Capture the cell that displays the provided text and extract its [X, Y] central coordinate. 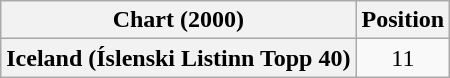
11 [403, 58]
Chart (2000) [178, 20]
Iceland (Íslenski Listinn Topp 40) [178, 58]
Position [403, 20]
